Return the (X, Y) coordinate for the center point of the cell that contains the specified text.  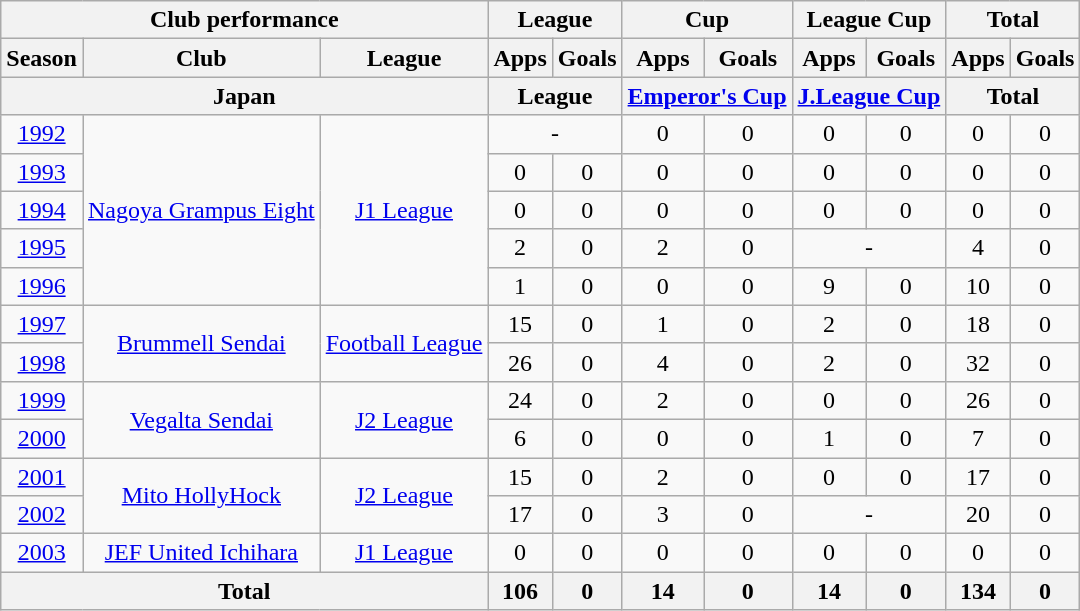
2003 (42, 553)
1999 (42, 400)
24 (520, 400)
Season (42, 58)
Japan (244, 96)
1996 (42, 286)
106 (520, 591)
Club (201, 58)
League Cup (869, 20)
2002 (42, 515)
9 (829, 286)
1997 (42, 324)
2001 (42, 477)
18 (978, 324)
Cup (707, 20)
J.League Cup (869, 96)
7 (978, 438)
Emperor's Cup (707, 96)
1992 (42, 134)
Brummell Sendai (201, 343)
6 (520, 438)
10 (978, 286)
3 (663, 515)
Club performance (244, 20)
1994 (42, 210)
Football League (404, 343)
2000 (42, 438)
Vegalta Sendai (201, 419)
Mito HollyHock (201, 496)
JEF United Ichihara (201, 553)
134 (978, 591)
1995 (42, 248)
1993 (42, 172)
20 (978, 515)
32 (978, 362)
1998 (42, 362)
Nagoya Grampus Eight (201, 210)
